Detect which cell encompasses the target text, then output its [x, y] center coordinate. 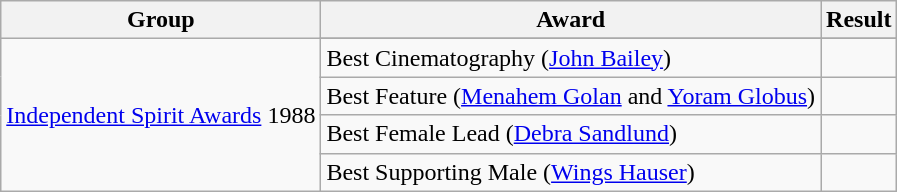
Award [571, 20]
Independent Spirit Awards 1988 [161, 115]
Group [161, 20]
Best Female Lead (Debra Sandlund) [571, 134]
Result [859, 20]
Best Supporting Male (Wings Hauser) [571, 172]
Best Cinematography (John Bailey) [571, 58]
Best Feature (Menahem Golan and Yoram Globus) [571, 96]
